For the text-containing cell, return its midpoint in [x, y] coordinate format. 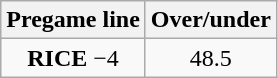
Over/under [210, 20]
48.5 [210, 58]
RICE −4 [74, 58]
Pregame line [74, 20]
